Extract the (x, y) coordinate from the center of the cell holding the provided text.  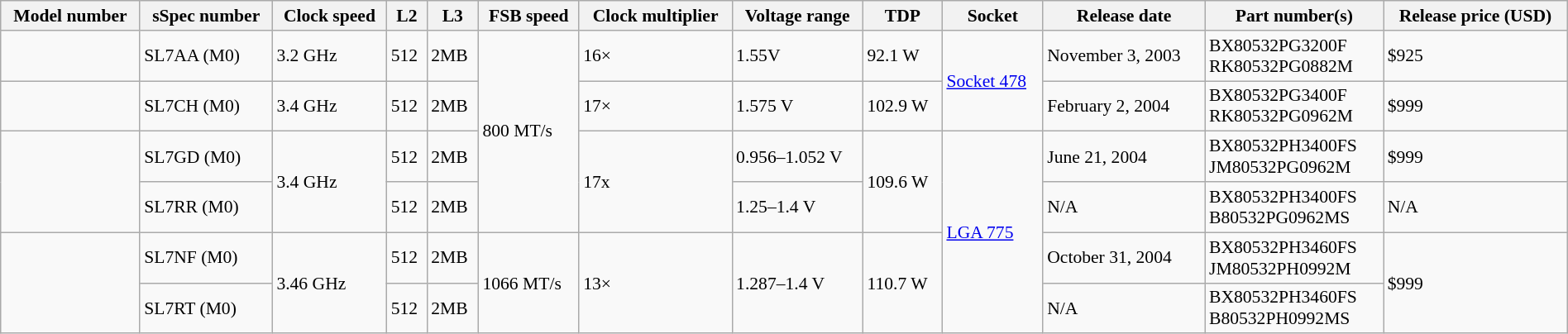
1.25–1.4 V (797, 207)
3.2 GHz (329, 56)
17x (655, 182)
FSB speed (528, 16)
Release price (USD) (1475, 16)
SL7CH (M0) (206, 106)
$925 (1475, 56)
SL7AA (M0) (206, 56)
0.956–1.052 V (797, 157)
Voltage range (797, 16)
BX80532PG3400FRK80532PG0962M (1294, 106)
92.1 W (902, 56)
BX80532PH3460FSJM80532PH0992M (1294, 258)
BX80532PH3400FSJM80532PG0962M (1294, 157)
Model number (70, 16)
16× (655, 56)
Clock speed (329, 16)
17× (655, 106)
Clock multiplier (655, 16)
109.6 W (902, 182)
BX80532PG3200FRK80532PG0882M (1294, 56)
1066 MT/s (528, 283)
3.46 GHz (329, 283)
Socket 478 (992, 81)
Release date (1124, 16)
L3 (452, 16)
LGA 775 (992, 232)
June 21, 2004 (1124, 157)
1.55V (797, 56)
SL7RR (M0) (206, 207)
October 31, 2004 (1124, 258)
sSpec number (206, 16)
Part number(s) (1294, 16)
110.7 W (902, 283)
SL7NF (M0) (206, 258)
TDP (902, 16)
February 2, 2004 (1124, 106)
BX80532PH3400FSB80532PG0962MS (1294, 207)
102.9 W (902, 106)
L2 (407, 16)
SL7GD (M0) (206, 157)
1.575 V (797, 106)
13× (655, 283)
1.287–1.4 V (797, 283)
November 3, 2003 (1124, 56)
SL7RT (M0) (206, 308)
Socket (992, 16)
BX80532PH3460FSB80532PH0992MS (1294, 308)
800 MT/s (528, 131)
